Pinpoint the cell where the given text exists, returning its (X, Y) midpoint coordinate. 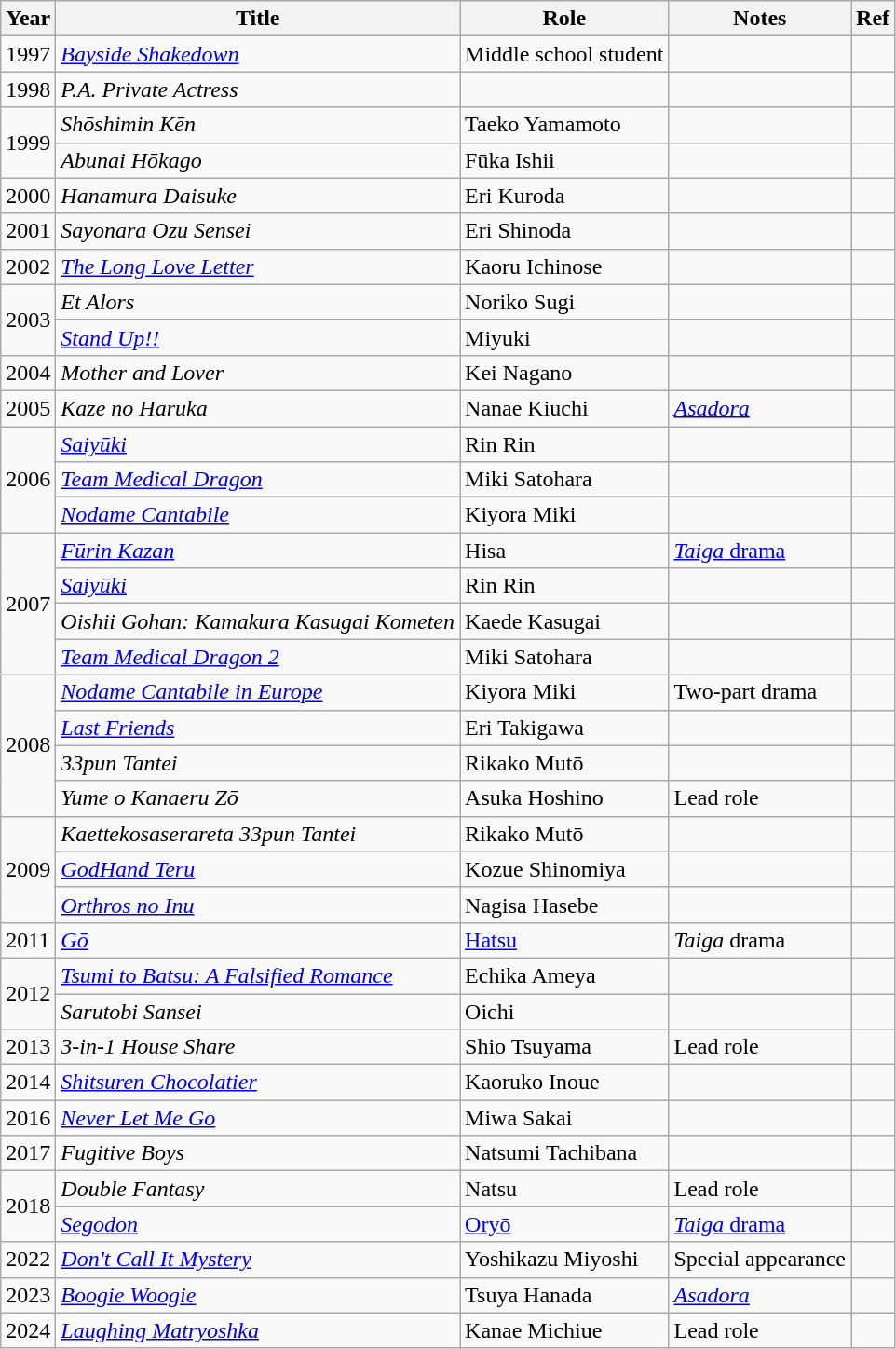
Natsu (564, 1189)
Natsumi Tachibana (564, 1153)
Eri Shinoda (564, 231)
Shitsuren Chocolatier (258, 1083)
Eri Kuroda (564, 196)
Kei Nagano (564, 373)
Echika Ameya (564, 975)
2024 (28, 1330)
1997 (28, 54)
2006 (28, 480)
Ref (874, 19)
Shōshimin Kēn (258, 125)
Laughing Matryoshka (258, 1330)
3-in-1 House Share (258, 1047)
Asuka Hoshino (564, 798)
Hisa (564, 551)
Tsumi to Batsu: A Falsified Romance (258, 975)
2018 (28, 1206)
Never Let Me Go (258, 1118)
1998 (28, 89)
Yume o Kanaeru Zō (258, 798)
2007 (28, 604)
Nanae Kiuchi (564, 408)
Kaze no Haruka (258, 408)
Segodon (258, 1224)
Shio Tsuyama (564, 1047)
Abunai Hōkago (258, 160)
Sayonara Ozu Sensei (258, 231)
2023 (28, 1295)
Role (564, 19)
Oryō (564, 1224)
The Long Love Letter (258, 266)
Last Friends (258, 728)
Fūka Ishii (564, 160)
Tsuya Hanada (564, 1295)
2016 (28, 1118)
2008 (28, 745)
2014 (28, 1083)
Title (258, 19)
Nodame Cantabile in Europe (258, 692)
P.A. Private Actress (258, 89)
Stand Up!! (258, 337)
Double Fantasy (258, 1189)
Eri Takigawa (564, 728)
Kaoru Ichinose (564, 266)
Noriko Sugi (564, 302)
2022 (28, 1260)
Yoshikazu Miyoshi (564, 1260)
Middle school student (564, 54)
Gō (258, 940)
33pun Tantei (258, 763)
2013 (28, 1047)
Oishii Gohan: Kamakura Kasugai Kometen (258, 621)
Special appearance (760, 1260)
Nagisa Hasebe (564, 905)
Team Medical Dragon (258, 480)
Orthros no Inu (258, 905)
Don't Call It Mystery (258, 1260)
Team Medical Dragon 2 (258, 657)
Miwa Sakai (564, 1118)
Mother and Lover (258, 373)
Hanamura Daisuke (258, 196)
Miyuki (564, 337)
Bayside Shakedown (258, 54)
2004 (28, 373)
2017 (28, 1153)
Kaettekosaserareta 33pun Tantei (258, 834)
Fugitive Boys (258, 1153)
Notes (760, 19)
GodHand Teru (258, 869)
Oichi (564, 1011)
Sarutobi Sansei (258, 1011)
2000 (28, 196)
Kaoruko Inoue (564, 1083)
Hatsu (564, 940)
2011 (28, 940)
2003 (28, 320)
Kozue Shinomiya (564, 869)
Boogie Woogie (258, 1295)
Kanae Michiue (564, 1330)
2001 (28, 231)
Two-part drama (760, 692)
2002 (28, 266)
Year (28, 19)
Fūrin Kazan (258, 551)
Taeko Yamamoto (564, 125)
Nodame Cantabile (258, 515)
2005 (28, 408)
2012 (28, 993)
1999 (28, 143)
Et Alors (258, 302)
2009 (28, 869)
Kaede Kasugai (564, 621)
